Return the (X, Y) coordinate for the center point of the cell that contains the specified text.  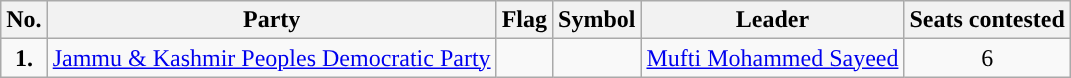
Mufti Mohammed Sayeed (772, 58)
Flag (524, 20)
Seats contested (987, 20)
Party (272, 20)
Symbol (597, 20)
1. (24, 58)
No. (24, 20)
6 (987, 58)
Jammu & Kashmir Peoples Democratic Party (272, 58)
Leader (772, 20)
